Return (x, y) of the center of cell containing provided text 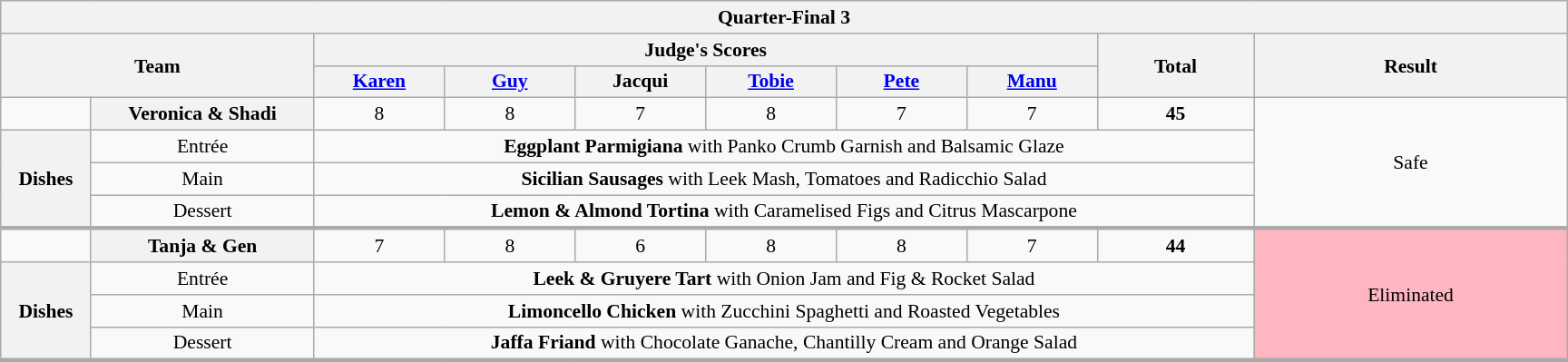
Tanja & Gen (202, 245)
Pete (901, 82)
Lemon & Almond Tortina with Caramelised Figs and Citrus Mascarpone (784, 212)
Quarter-Final 3 (784, 17)
Total (1176, 65)
6 (641, 245)
Veronica & Shadi (202, 114)
Tobie (771, 82)
45 (1176, 114)
Jaffa Friand with Chocolate Ganache, Chantilly Cream and Orange Salad (784, 343)
Result (1410, 65)
Manu (1032, 82)
Safe (1410, 163)
44 (1176, 245)
Judge's Scores (706, 50)
Eggplant Parmigiana with Panko Crumb Garnish and Balsamic Glaze (784, 147)
Limoncello Chicken with Zucchini Spaghetti and Roasted Vegetables (784, 311)
Team (158, 65)
Karen (379, 82)
Leek & Gruyere Tart with Onion Jam and Fig & Rocket Salad (784, 279)
Jacqui (641, 82)
Guy (510, 82)
Sicilian Sausages with Leek Mash, Tomatoes and Radicchio Salad (784, 179)
Eliminated (1410, 295)
